Scan for the cell matching the given text and deliver its [X, Y] coordinate at center. 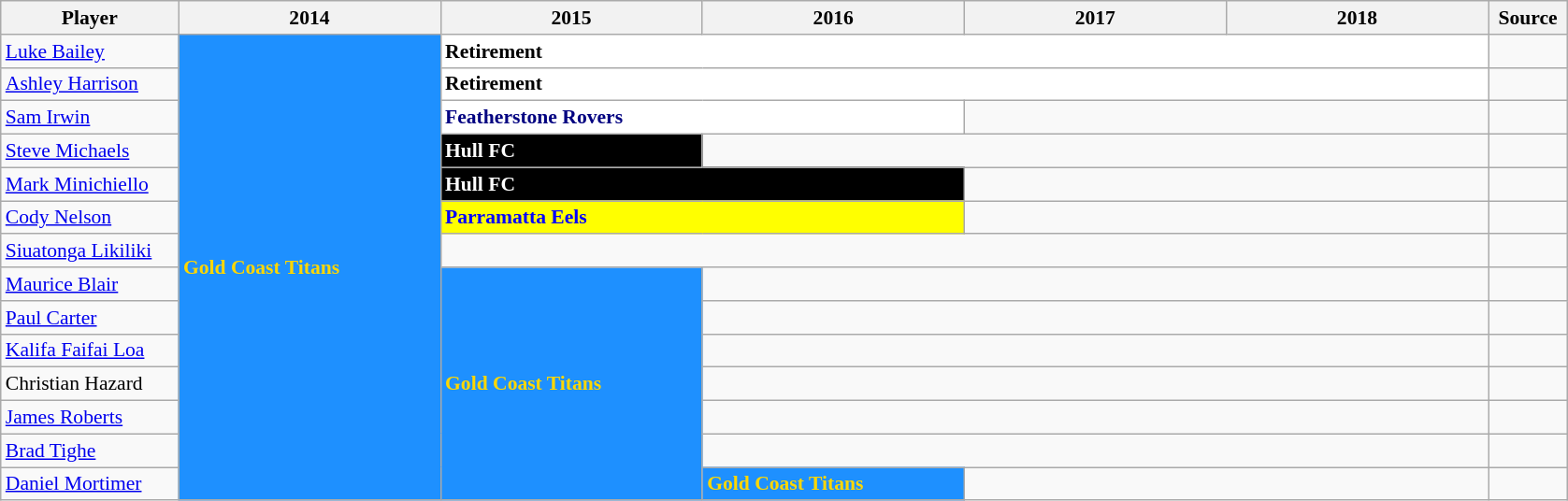
Siuatonga Likiliki [90, 251]
Christian Hazard [90, 384]
2018 [1357, 18]
2017 [1095, 18]
Ashley Harrison [90, 84]
Source [1528, 18]
2014 [309, 18]
Featherstone Rovers [702, 118]
Maurice Blair [90, 284]
Sam Irwin [90, 118]
Parramatta Eels [702, 218]
Steve Michaels [90, 151]
Luke Bailey [90, 51]
Paul Carter [90, 318]
Brad Tighe [90, 451]
Cody Nelson [90, 218]
2016 [833, 18]
Mark Minichiello [90, 184]
Player [90, 18]
2015 [571, 18]
Kalifa Faifai Loa [90, 351]
James Roberts [90, 418]
Daniel Mortimer [90, 484]
